Pinpoint the cell where the given text exists, returning its [x, y] midpoint coordinate. 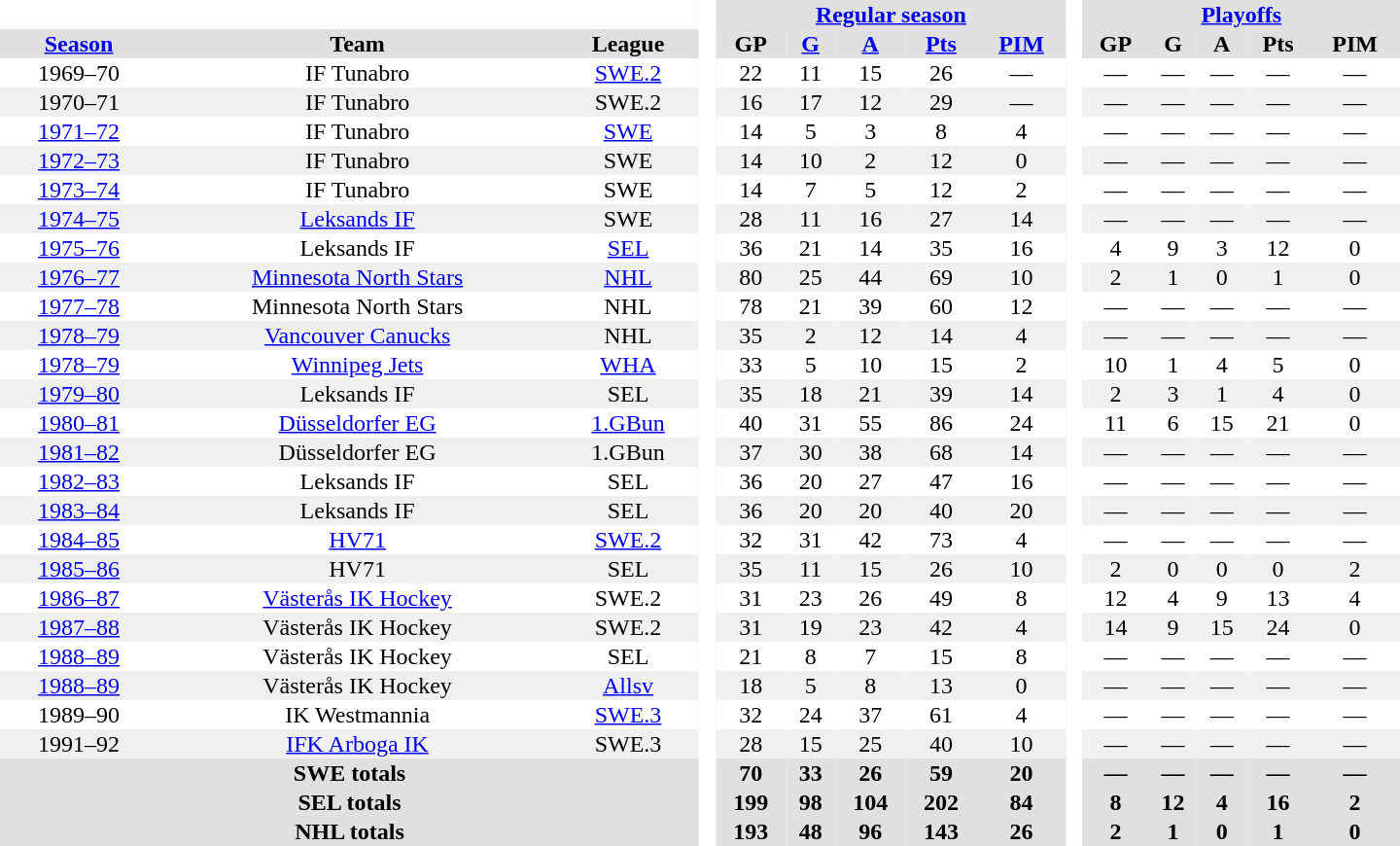
Allsv [628, 686]
1989–90 [79, 715]
60 [941, 306]
Playoffs [1242, 15]
WHA [628, 365]
1977–78 [79, 306]
1969–70 [79, 73]
55 [871, 423]
Regular season [891, 15]
1975–76 [79, 248]
48 [811, 831]
1985–86 [79, 569]
1970–71 [79, 102]
1982–83 [79, 481]
IFK Arboga IK [358, 744]
1986–87 [79, 598]
44 [871, 277]
1979–80 [79, 394]
78 [751, 306]
6 [1172, 423]
199 [751, 802]
17 [811, 102]
202 [941, 802]
30 [811, 452]
86 [941, 423]
98 [811, 802]
1984–85 [79, 540]
96 [871, 831]
1974–75 [79, 219]
Team [358, 44]
70 [751, 773]
29 [941, 102]
1981–82 [79, 452]
1972–73 [79, 160]
80 [751, 277]
22 [751, 73]
1983–84 [79, 511]
League [628, 44]
193 [751, 831]
69 [941, 277]
59 [941, 773]
73 [941, 540]
47 [941, 481]
68 [941, 452]
143 [941, 831]
104 [871, 802]
NHL totals [350, 831]
1987–88 [79, 627]
IK Westmannia [358, 715]
1980–81 [79, 423]
38 [871, 452]
1991–92 [79, 744]
19 [811, 627]
Season [79, 44]
SEL totals [350, 802]
Winnipeg Jets [358, 365]
1971–72 [79, 131]
Vancouver Canucks [358, 335]
1976–77 [79, 277]
1973–74 [79, 190]
49 [941, 598]
84 [1021, 802]
SWE totals [350, 773]
61 [941, 715]
